Provide the [x, y] coordinate of the cell's center where the given text is located.  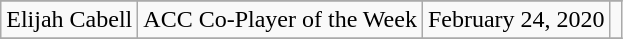
February 24, 2020 [516, 20]
Elijah Cabell [70, 20]
ACC Co-Player of the Week [280, 20]
